Scan for the cell matching the given text and deliver its (X, Y) coordinate at center. 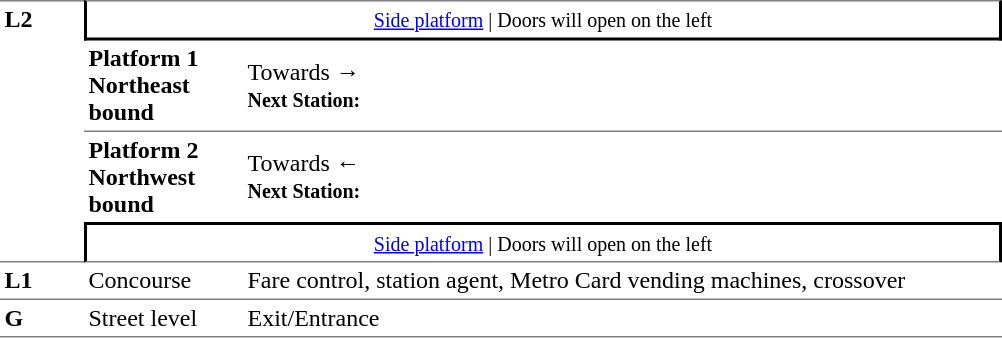
L1 (42, 280)
G (42, 318)
Towards → Next Station: (622, 86)
Exit/Entrance (622, 318)
L2 (42, 131)
Street level (164, 318)
Platform 1Northeast bound (164, 86)
Platform 2Northwest bound (164, 177)
Fare control, station agent, Metro Card vending machines, crossover (622, 280)
Towards ← Next Station: (622, 177)
Concourse (164, 280)
